Search for the cell housing the specified text and yield its (x, y) center coordinate. 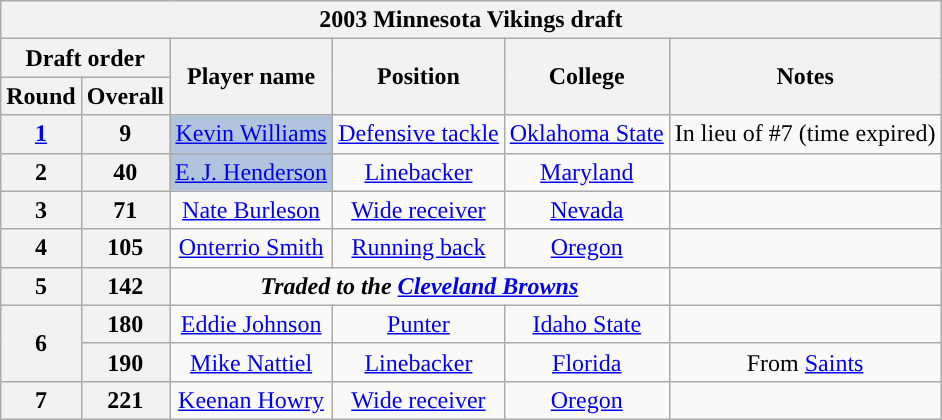
E. J. Henderson (252, 172)
Position (419, 77)
Idaho State (586, 324)
71 (125, 210)
In lieu of #7 (time expired) (805, 134)
180 (125, 324)
Keenan Howry (252, 400)
Florida (586, 362)
From Saints (805, 362)
Player name (252, 77)
Draft order (86, 58)
Traded to the Cleveland Browns (420, 286)
3 (41, 210)
Running back (419, 248)
7 (41, 400)
9 (125, 134)
Eddie Johnson (252, 324)
40 (125, 172)
Nate Burleson (252, 210)
Nevada (586, 210)
Notes (805, 77)
Mike Nattiel (252, 362)
Onterrio Smith (252, 248)
Overall (125, 96)
142 (125, 286)
Punter (419, 324)
4 (41, 248)
College (586, 77)
Kevin Williams (252, 134)
105 (125, 248)
2003 Minnesota Vikings draft (471, 20)
Round (41, 96)
5 (41, 286)
1 (41, 134)
Maryland (586, 172)
221 (125, 400)
2 (41, 172)
6 (41, 343)
190 (125, 362)
Oklahoma State (586, 134)
Defensive tackle (419, 134)
